Capture the cell that displays the provided text and extract its [X, Y] central coordinate. 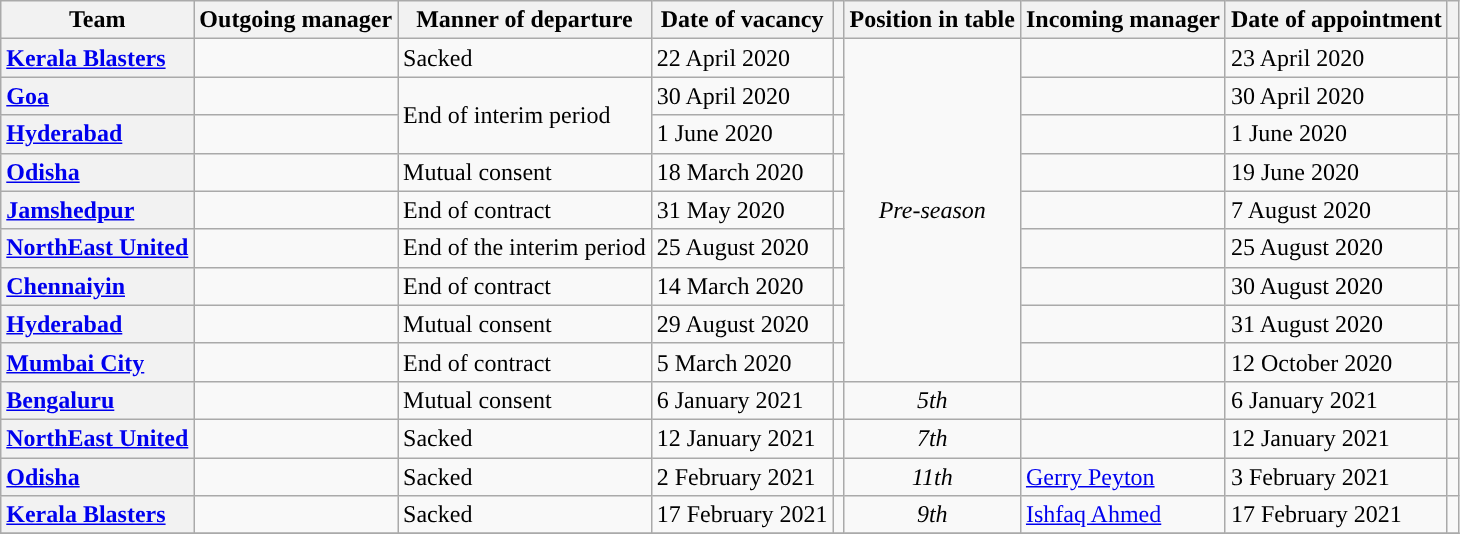
7th [932, 438]
Incoming manager [1122, 20]
Date of appointment [1336, 20]
3 February 2021 [1336, 477]
19 June 2020 [1336, 172]
23 April 2020 [1336, 58]
Bengaluru [98, 400]
End of interim period [525, 115]
31 May 2020 [742, 210]
Pre-season [932, 210]
Jamshedpur [98, 210]
Ishfaq Ahmed [1122, 515]
5 March 2020 [742, 362]
Position in table [932, 20]
Manner of departure [525, 20]
Team [98, 20]
29 August 2020 [742, 324]
9th [932, 515]
Mumbai City [98, 362]
Date of vacancy [742, 20]
5th [932, 400]
Goa [98, 96]
2 February 2021 [742, 477]
Outgoing manager [296, 20]
Chennaiyin [98, 286]
7 August 2020 [1336, 210]
22 April 2020 [742, 58]
14 March 2020 [742, 286]
31 August 2020 [1336, 324]
30 August 2020 [1336, 286]
18 March 2020 [742, 172]
11th [932, 477]
End of the interim period [525, 248]
Gerry Peyton [1122, 477]
12 October 2020 [1336, 362]
